Return the (x, y) coordinate for the center point of the cell that contains the specified text.  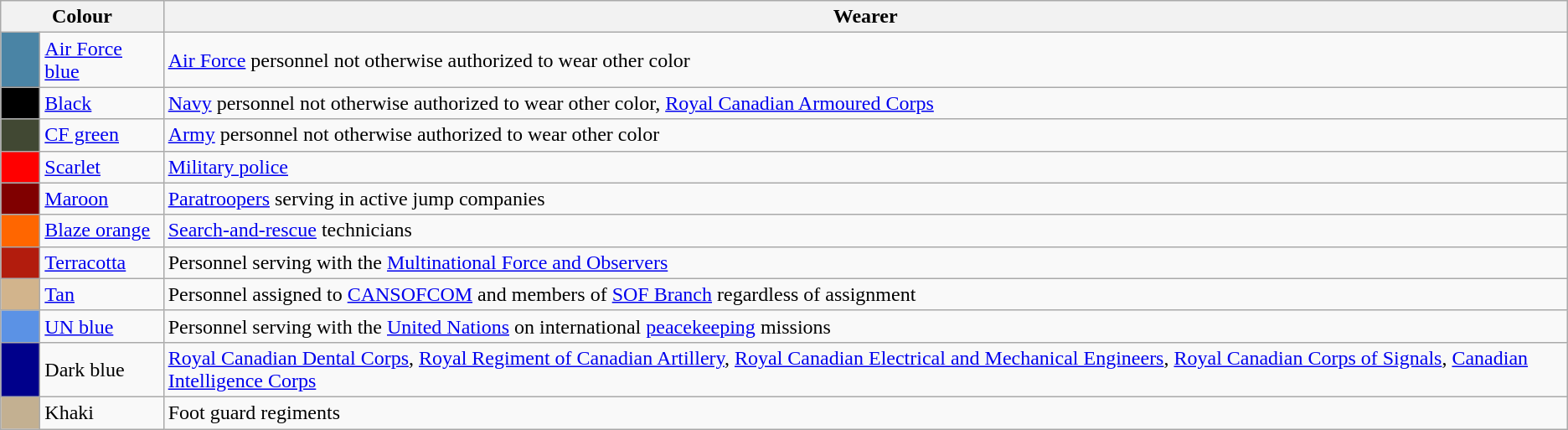
Foot guard regiments (865, 412)
Air Force personnel not otherwise authorized to wear other color (865, 60)
Wearer (865, 17)
UN blue (102, 326)
Personnel serving with the Multinational Force and Observers (865, 262)
Black (102, 103)
Terracotta (102, 262)
Scarlet (102, 167)
Personnel assigned to CANSOFCOM and members of SOF Branch regardless of assignment (865, 294)
Air Force blue (102, 60)
Khaki (102, 412)
Personnel serving with the United Nations on international peacekeeping missions (865, 326)
Tan (102, 294)
Navy personnel not otherwise authorized to wear other color, Royal Canadian Armoured Corps (865, 103)
Military police (865, 167)
Colour (82, 17)
Army personnel not otherwise authorized to wear other color (865, 135)
Paratroopers serving in active jump companies (865, 199)
Dark blue (102, 369)
Search-and-rescue technicians (865, 231)
CF green (102, 135)
Maroon (102, 199)
Blaze orange (102, 231)
